For the text-containing cell, return its midpoint in [X, Y] coordinate format. 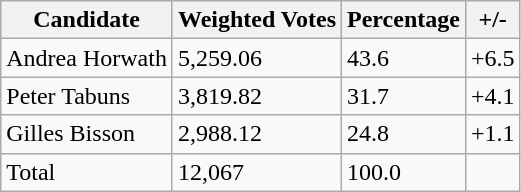
2,988.12 [256, 134]
+1.1 [492, 134]
24.8 [404, 134]
Weighted Votes [256, 20]
Peter Tabuns [87, 96]
Total [87, 172]
+6.5 [492, 58]
Andrea Horwath [87, 58]
43.6 [404, 58]
12,067 [256, 172]
Gilles Bisson [87, 134]
31.7 [404, 96]
+/- [492, 20]
5,259.06 [256, 58]
100.0 [404, 172]
Candidate [87, 20]
Percentage [404, 20]
+4.1 [492, 96]
3,819.82 [256, 96]
